Pinpoint the cell where the given text exists, returning its [x, y] midpoint coordinate. 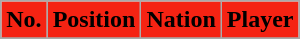
Nation [181, 20]
Player [260, 20]
No. [24, 20]
Position [94, 20]
